Capture the cell that displays the provided text and extract its [X, Y] central coordinate. 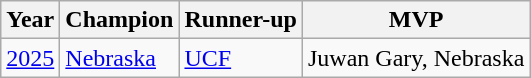
Champion [120, 20]
2025 [30, 58]
UCF [241, 58]
Nebraska [120, 58]
MVP [416, 20]
Runner-up [241, 20]
Juwan Gary, Nebraska [416, 58]
Year [30, 20]
